Locate the cell with the specified text and output its (x, y) center coordinate. 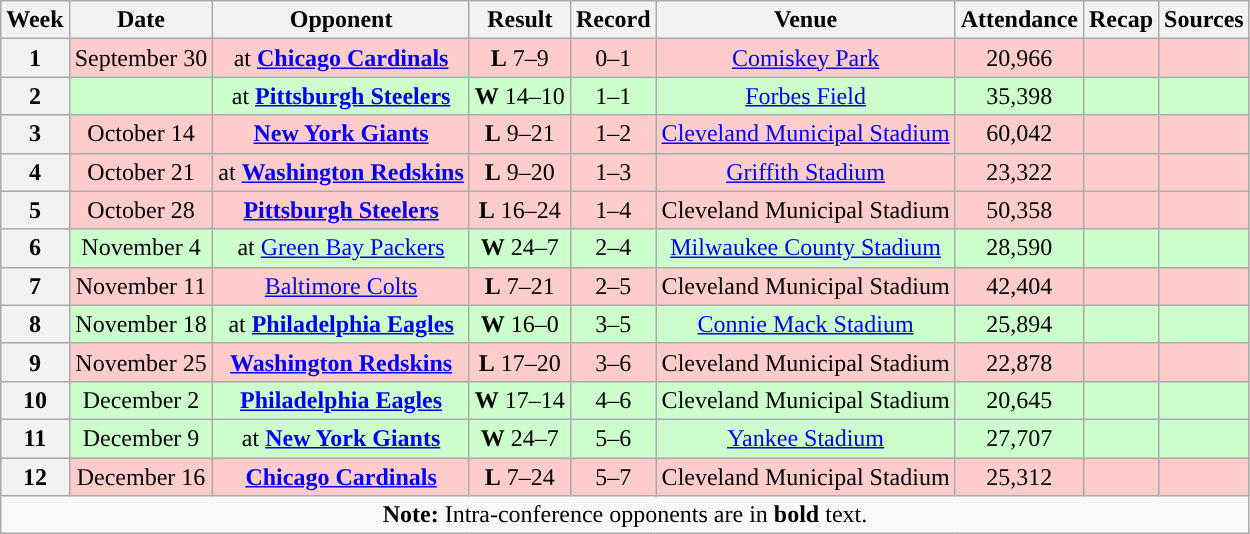
Record (613, 20)
4 (35, 172)
at Green Bay Packers (341, 248)
28,590 (1019, 248)
8 (35, 324)
December 2 (141, 400)
1 (35, 58)
November 25 (141, 362)
2–4 (613, 248)
1–3 (613, 172)
7 (35, 286)
November 18 (141, 324)
L 17–20 (520, 362)
Opponent (341, 20)
New York Giants (341, 134)
Recap (1120, 20)
5–6 (613, 438)
9 (35, 362)
1–2 (613, 134)
3 (35, 134)
23,322 (1019, 172)
October 14 (141, 134)
L 7–9 (520, 58)
1–1 (613, 96)
October 28 (141, 210)
W 14–10 (520, 96)
at Chicago Cardinals (341, 58)
December 9 (141, 438)
Chicago Cardinals (341, 477)
1–4 (613, 210)
at Pittsburgh Steelers (341, 96)
2 (35, 96)
L 7–21 (520, 286)
27,707 (1019, 438)
5–7 (613, 477)
October 21 (141, 172)
Date (141, 20)
6 (35, 248)
25,312 (1019, 477)
November 4 (141, 248)
Yankee Stadium (806, 438)
3–6 (613, 362)
20,645 (1019, 400)
0–1 (613, 58)
10 (35, 400)
at Philadelphia Eagles (341, 324)
Philadelphia Eagles (341, 400)
60,042 (1019, 134)
3–5 (613, 324)
L 7–24 (520, 477)
at New York Giants (341, 438)
L 16–24 (520, 210)
25,894 (1019, 324)
L 9–20 (520, 172)
Baltimore Colts (341, 286)
September 30 (141, 58)
L 9–21 (520, 134)
W 17–14 (520, 400)
42,404 (1019, 286)
Attendance (1019, 20)
Griffith Stadium (806, 172)
Week (35, 20)
Connie Mack Stadium (806, 324)
November 11 (141, 286)
Washington Redskins (341, 362)
Result (520, 20)
Note: Intra-conference opponents are in bold text. (625, 515)
50,358 (1019, 210)
22,878 (1019, 362)
Milwaukee County Stadium (806, 248)
Pittsburgh Steelers (341, 210)
4–6 (613, 400)
W 16–0 (520, 324)
Venue (806, 20)
11 (35, 438)
2–5 (613, 286)
12 (35, 477)
at Washington Redskins (341, 172)
35,398 (1019, 96)
Comiskey Park (806, 58)
Forbes Field (806, 96)
20,966 (1019, 58)
5 (35, 210)
December 16 (141, 477)
Sources (1204, 20)
